Find where the given text appears and provide that cell's center as (x, y) coordinate. 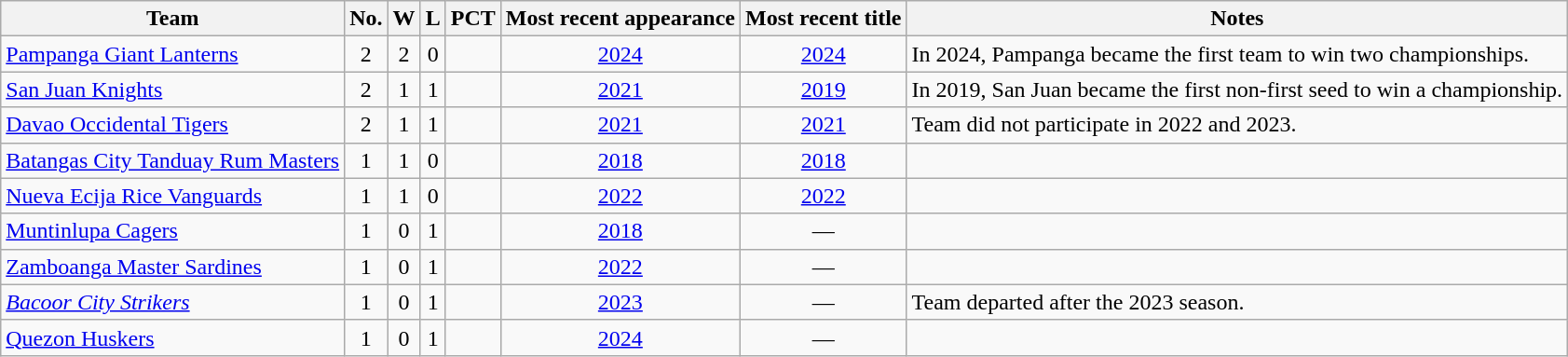
San Juan Knights (173, 89)
Pampanga Giant Lanterns (173, 54)
In 2019, San Juan became the first non-first seed to win a championship. (1237, 89)
Muntinlupa Cagers (173, 231)
Team (173, 19)
Most recent appearance (620, 19)
Batangas City Tanduay Rum Masters (173, 160)
Zamboanga Master Sardines (173, 267)
No. (366, 19)
Team did not participate in 2022 and 2023. (1237, 125)
Team departed after the 2023 season. (1237, 302)
W (404, 19)
PCT (473, 19)
Bacoor City Strikers (173, 302)
Most recent title (824, 19)
Davao Occidental Tigers (173, 125)
Quezon Huskers (173, 337)
Notes (1237, 19)
L (432, 19)
In 2024, Pampanga became the first team to win two championships. (1237, 54)
2019 (824, 89)
Nueva Ecija Rice Vanguards (173, 196)
2023 (620, 302)
